Identify which cell holds the provided text, then report its [X, Y] central coordinate. 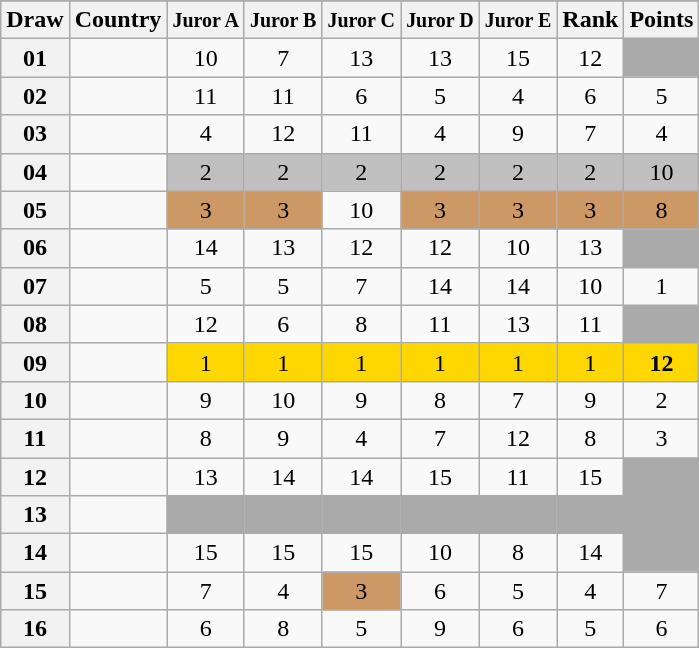
Juror E [518, 20]
06 [35, 248]
01 [35, 58]
04 [35, 172]
05 [35, 210]
Juror B [283, 20]
02 [35, 96]
Juror D [440, 20]
08 [35, 324]
Draw [35, 20]
Juror A [206, 20]
03 [35, 134]
Rank [590, 20]
Juror C [362, 20]
16 [35, 629]
09 [35, 362]
Country [118, 20]
Points [662, 20]
07 [35, 286]
